Scan for the cell matching the given text and deliver its [X, Y] coordinate at center. 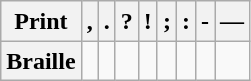
, [90, 21]
Braille [41, 61]
; [166, 21]
? [126, 21]
: [186, 21]
Print [41, 21]
— [232, 21]
- [204, 21]
. [106, 21]
! [148, 21]
